Pinpoint the cell where the given text exists, returning its (X, Y) midpoint coordinate. 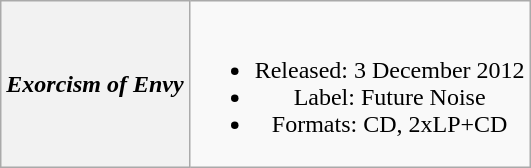
Released: 3 December 2012Label: Future NoiseFormats: CD, 2xLP+CD (360, 84)
Exorcism of Envy (95, 84)
